Provide the (X, Y) coordinate of the cell's center where the given text is located.  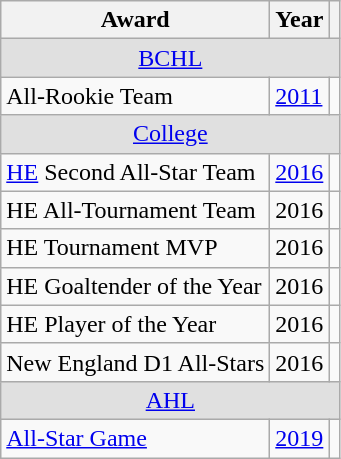
All-Star Game (136, 438)
All-Rookie Team (136, 96)
HE Second All-Star Team (136, 172)
HE Tournament MVP (136, 248)
AHL (170, 400)
2019 (300, 438)
HE Player of the Year (136, 324)
Year (300, 20)
Award (136, 20)
BCHL (170, 58)
College (170, 134)
HE All-Tournament Team (136, 210)
New England D1 All-Stars (136, 362)
HE Goaltender of the Year (136, 286)
2011 (300, 96)
